Determine the [X, Y] coordinate at the center of the cell enclosing the given text.  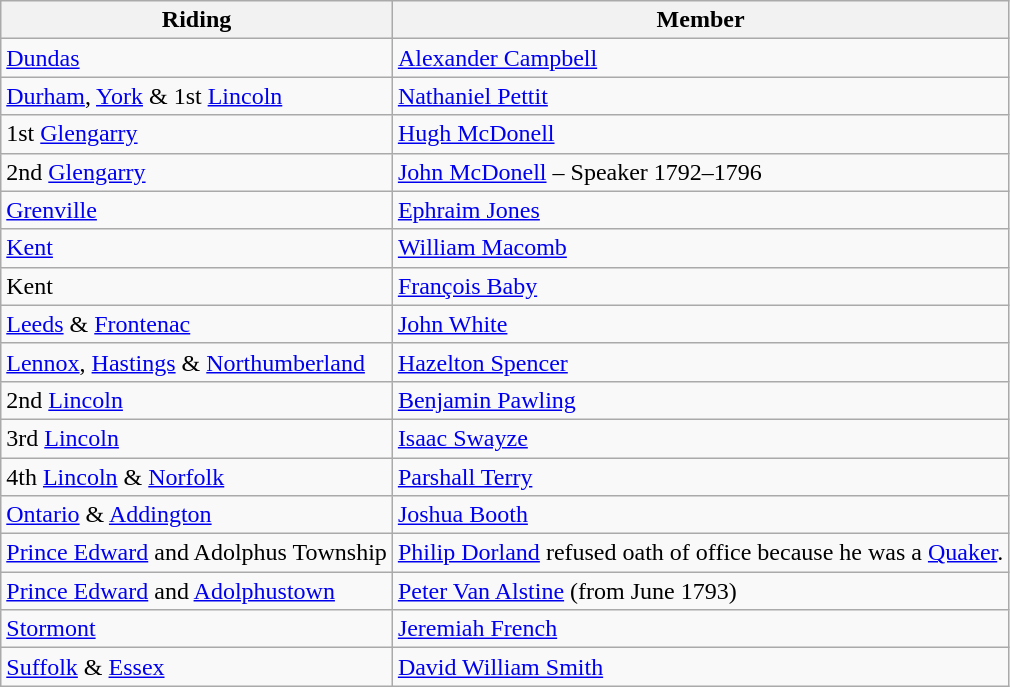
Nathaniel Pettit [700, 96]
4th Lincoln & Norfolk [197, 477]
Jeremiah French [700, 629]
Leeds & Frontenac [197, 324]
Joshua Booth [700, 515]
William Macomb [700, 248]
Prince Edward and Adolphustown [197, 591]
2nd Glengarry [197, 172]
François Baby [700, 286]
David William Smith [700, 667]
John White [700, 324]
Prince Edward and Adolphus Township [197, 553]
Isaac Swayze [700, 438]
Ontario & Addington [197, 515]
Benjamin Pawling [700, 400]
John McDonell – Speaker 1792–1796 [700, 172]
Parshall Terry [700, 477]
Lennox, Hastings & Northumberland [197, 362]
Grenville [197, 210]
Member [700, 20]
Hugh McDonell [700, 134]
Philip Dorland refused oath of office because he was a Quaker. [700, 553]
Dundas [197, 58]
1st Glengarry [197, 134]
Peter Van Alstine (from June 1793) [700, 591]
Hazelton Spencer [700, 362]
Durham, York & 1st Lincoln [197, 96]
Stormont [197, 629]
Ephraim Jones [700, 210]
2nd Lincoln [197, 400]
Riding [197, 20]
Alexander Campbell [700, 58]
Suffolk & Essex [197, 667]
3rd Lincoln [197, 438]
